Find where the given text appears and provide that cell's center as [x, y] coordinate. 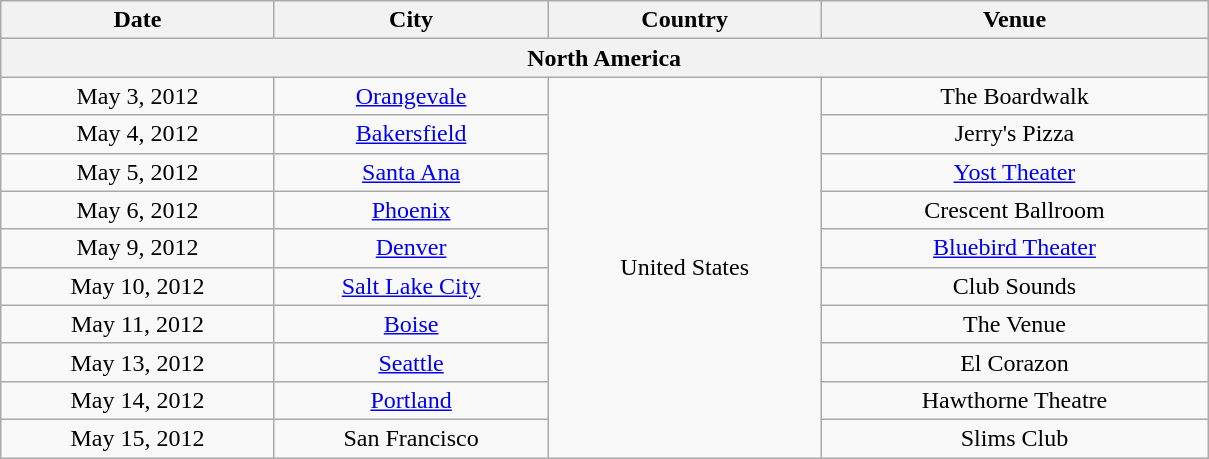
The Boardwalk [1014, 96]
Hawthorne Theatre [1014, 400]
United States [685, 268]
Phoenix [411, 210]
Salt Lake City [411, 286]
Bluebird Theater [1014, 248]
Country [685, 20]
Bakersfield [411, 134]
Club Sounds [1014, 286]
May 4, 2012 [138, 134]
Yost Theater [1014, 172]
May 14, 2012 [138, 400]
Denver [411, 248]
Seattle [411, 362]
Portland [411, 400]
Slims Club [1014, 438]
Boise [411, 324]
May 11, 2012 [138, 324]
North America [604, 58]
May 15, 2012 [138, 438]
May 9, 2012 [138, 248]
May 10, 2012 [138, 286]
May 13, 2012 [138, 362]
May 3, 2012 [138, 96]
Santa Ana [411, 172]
El Corazon [1014, 362]
May 5, 2012 [138, 172]
Venue [1014, 20]
San Francisco [411, 438]
The Venue [1014, 324]
Date [138, 20]
Crescent Ballroom [1014, 210]
Orangevale [411, 96]
City [411, 20]
Jerry's Pizza [1014, 134]
May 6, 2012 [138, 210]
